From the cell containing the given text, extract its center point as [x, y] coordinate. 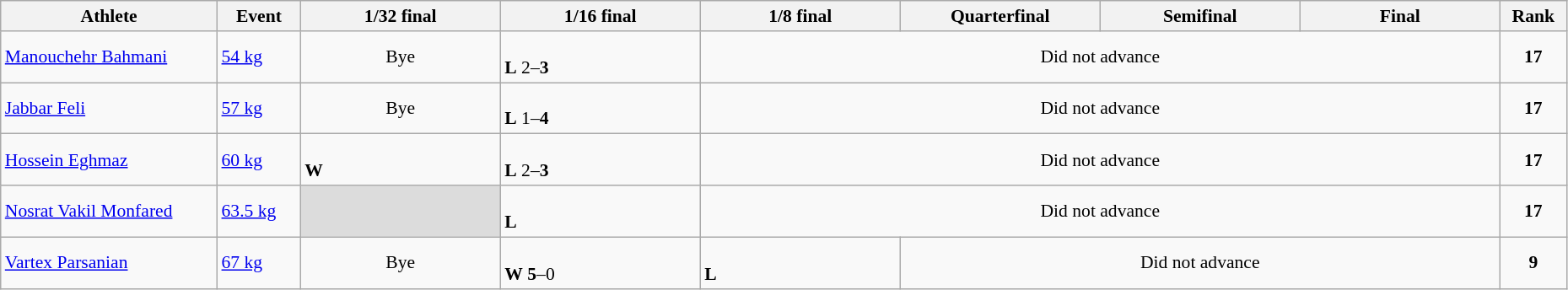
Event [260, 16]
L 1–4 [601, 108]
60 kg [260, 160]
Rank [1533, 16]
Quarterfinal [1000, 16]
57 kg [260, 108]
Semifinal [1199, 16]
9 [1533, 263]
W 5–0 [601, 263]
Manouchehr Bahmani [110, 57]
67 kg [260, 263]
Hossein Eghmaz [110, 160]
1/16 final [601, 16]
63.5 kg [260, 211]
Jabbar Feli [110, 108]
54 kg [260, 57]
Final [1400, 16]
1/32 final [400, 16]
Vartex Parsanian [110, 263]
1/8 final [800, 16]
Nosrat Vakil Monfared [110, 211]
Athlete [110, 16]
W [400, 160]
